Identify which cell holds the provided text, then report its [x, y] central coordinate. 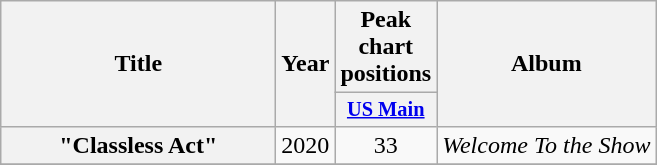
Peak chart positions [386, 47]
"Classless Act" [138, 145]
Welcome To the Show [546, 145]
Year [306, 64]
Album [546, 64]
33 [386, 145]
Title [138, 64]
2020 [306, 145]
US Main [386, 110]
